Output the [X, Y] coordinate of the center of the cell containing the given text.  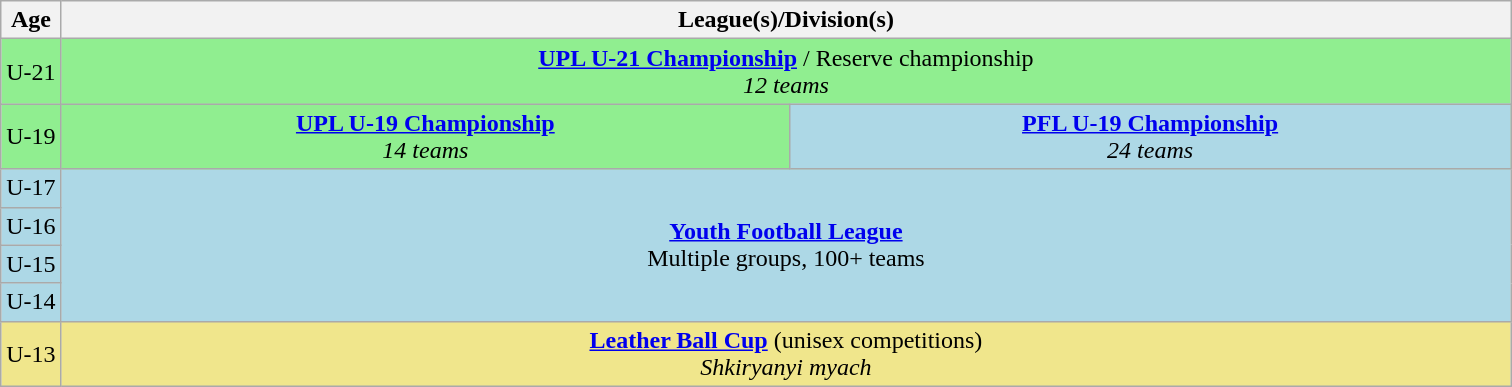
Leather Ball Cup (unisex competitions)Shkiryanyi myach [786, 354]
U-14 [31, 302]
U-16 [31, 226]
U-17 [31, 188]
U-21 [31, 72]
UPL U-21 Championship / Reserve championship12 teams [786, 72]
U-19 [31, 136]
Youth Football LeagueMultiple groups, 100+ teams [786, 245]
PFL U-19 Championship24 teams [1150, 136]
Age [31, 20]
U-13 [31, 354]
League(s)/Division(s) [786, 20]
UPL U-19 Championship14 teams [425, 136]
U-15 [31, 264]
